Detect which cell encompasses the target text, then output its (x, y) center coordinate. 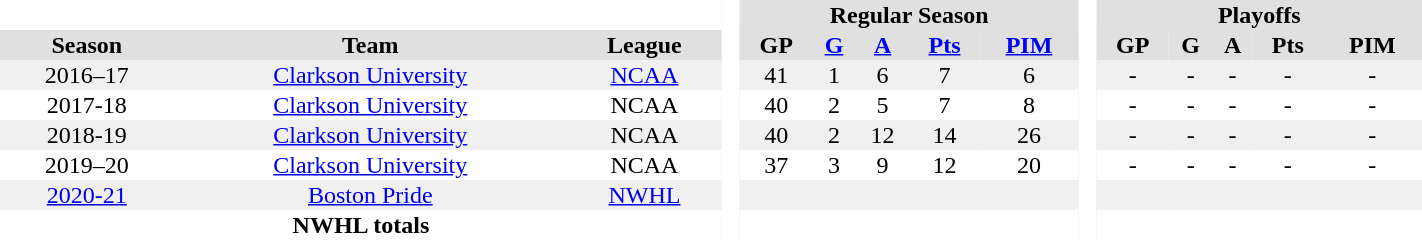
2019–20 (87, 165)
8 (1028, 105)
2018-19 (87, 135)
9 (883, 165)
2020-21 (87, 195)
Playoffs (1259, 15)
26 (1028, 135)
14 (945, 135)
5 (883, 105)
Team (370, 45)
41 (776, 75)
Boston Pride (370, 195)
NWHL (644, 195)
1 (834, 75)
League (644, 45)
3 (834, 165)
Regular Season (910, 15)
2016–17 (87, 75)
Season (87, 45)
2017-18 (87, 105)
37 (776, 165)
20 (1028, 165)
NWHL totals (361, 225)
